Return (X, Y) of the center of cell containing provided text 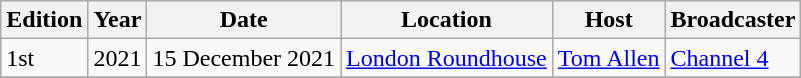
Location (447, 20)
1st (44, 58)
Broadcaster (733, 20)
2021 (118, 58)
Tom Allen (608, 58)
15 December 2021 (244, 58)
London Roundhouse (447, 58)
Year (118, 20)
Channel 4 (733, 58)
Date (244, 20)
Host (608, 20)
Edition (44, 20)
